Detect which cell encompasses the target text, then output its [X, Y] center coordinate. 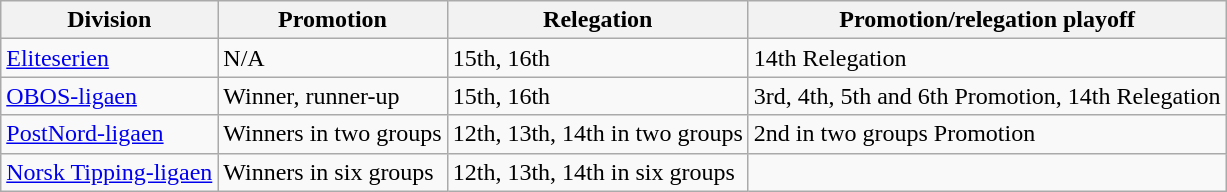
2nd in two groups Promotion [987, 134]
OBOS-ligaen [110, 96]
Division [110, 20]
Eliteserien [110, 58]
PostNord-ligaen [110, 134]
14th Relegation [987, 58]
12th, 13th, 14th in six groups [598, 172]
Winner, runner-up [332, 96]
Relegation [598, 20]
N/A [332, 58]
12th, 13th, 14th in two groups [598, 134]
Winners in two groups [332, 134]
Winners in six groups [332, 172]
Norsk Tipping-ligaen [110, 172]
Promotion/relegation playoff [987, 20]
3rd, 4th, 5th and 6th Promotion, 14th Relegation [987, 96]
Promotion [332, 20]
